Extract the [X, Y] coordinate from the center of the cell holding the provided text.  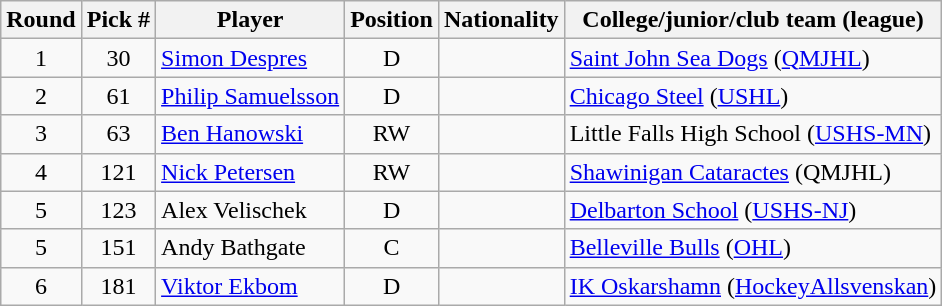
Shawinigan Cataractes (QMJHL) [753, 172]
1 [41, 58]
6 [41, 286]
IK Oskarshamn (HockeyAllsvenskan) [753, 286]
61 [118, 96]
121 [118, 172]
151 [118, 248]
Nick Petersen [250, 172]
63 [118, 134]
Player [250, 20]
Viktor Ekbom [250, 286]
4 [41, 172]
Saint John Sea Dogs (QMJHL) [753, 58]
181 [118, 286]
Position [392, 20]
30 [118, 58]
Delbarton School (USHS-NJ) [753, 210]
123 [118, 210]
Belleville Bulls (OHL) [753, 248]
Round [41, 20]
C [392, 248]
Ben Hanowski [250, 134]
Andy Bathgate [250, 248]
Chicago Steel (USHL) [753, 96]
3 [41, 134]
Philip Samuelsson [250, 96]
Simon Despres [250, 58]
College/junior/club team (league) [753, 20]
Little Falls High School (USHS-MN) [753, 134]
2 [41, 96]
Pick # [118, 20]
Nationality [501, 20]
Alex Velischek [250, 210]
